Capture the cell that displays the provided text and extract its (x, y) central coordinate. 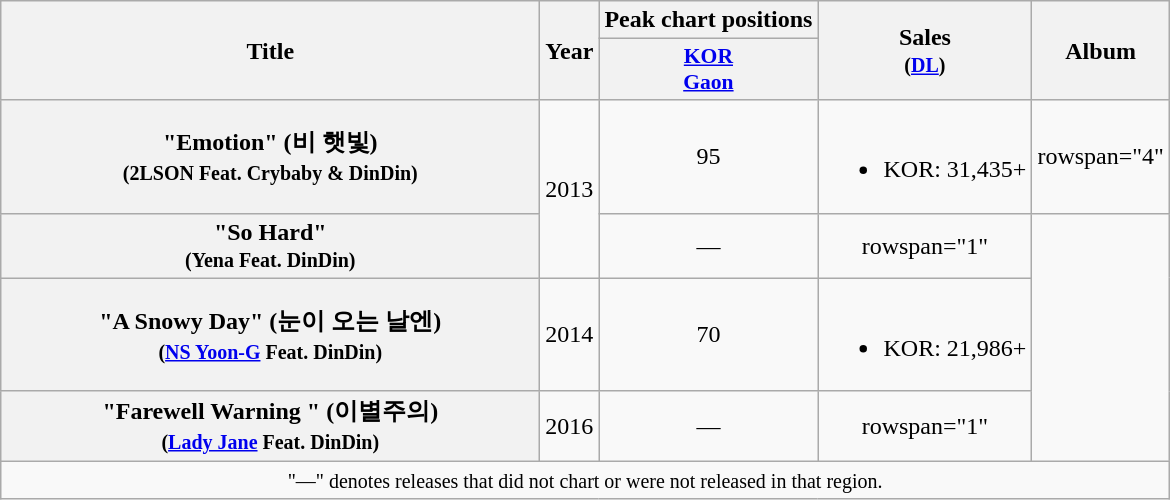
KOR: 21,986+ (925, 334)
2016 (570, 426)
"Farewell Warning " (이별주의)(Lady Jane Feat. DinDin) (270, 426)
rowspan="4" (1101, 156)
KORGaon (708, 70)
2014 (570, 334)
70 (708, 334)
"So Hard"(Yena Feat. DinDin) (270, 246)
2013 (570, 189)
"Emotion" (비 햇빛)(2LSON Feat. Crybaby & DinDin) (270, 156)
"A Snowy Day" (눈이 오는 날엔)(NS Yoon-G Feat. DinDin) (270, 334)
"—" denotes releases that did not chart or were not released in that region. (586, 480)
95 (708, 156)
Title (270, 50)
Peak chart positions (708, 20)
Year (570, 50)
Album (1101, 50)
Sales(DL) (925, 50)
KOR: 31,435+ (925, 156)
